Capture the cell that displays the provided text and extract its (x, y) central coordinate. 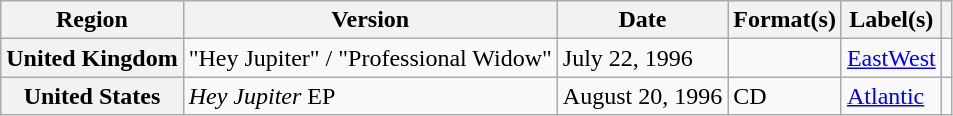
Date (642, 20)
EastWest (891, 58)
United States (92, 96)
Hey Jupiter EP (370, 96)
Label(s) (891, 20)
Region (92, 20)
CD (785, 96)
United Kingdom (92, 58)
Atlantic (891, 96)
July 22, 1996 (642, 58)
August 20, 1996 (642, 96)
Format(s) (785, 20)
"Hey Jupiter" / "Professional Widow" (370, 58)
Version (370, 20)
